For the text-containing cell, return its midpoint in [x, y] coordinate format. 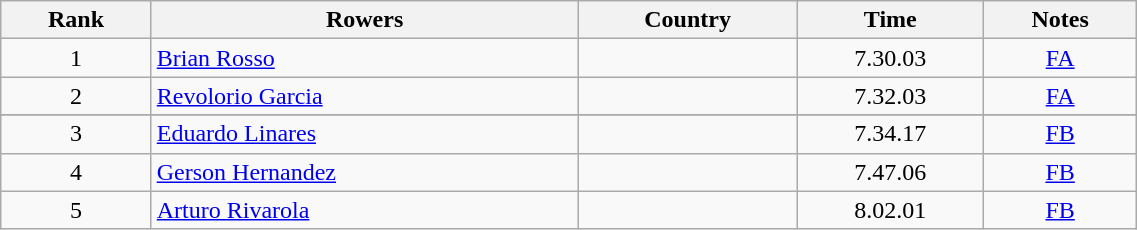
Brian Rosso [364, 58]
8.02.01 [890, 210]
2 [76, 96]
7.32.03 [890, 96]
Gerson Hernandez [364, 172]
Rowers [364, 20]
Arturo Rivarola [364, 210]
4 [76, 172]
1 [76, 58]
7.47.06 [890, 172]
5 [76, 210]
7.30.03 [890, 58]
Revolorio Garcia [364, 96]
Country [688, 20]
Eduardo Linares [364, 134]
3 [76, 134]
Time [890, 20]
Notes [1060, 20]
Rank [76, 20]
7.34.17 [890, 134]
